Return (X, Y) of the center of cell containing provided text 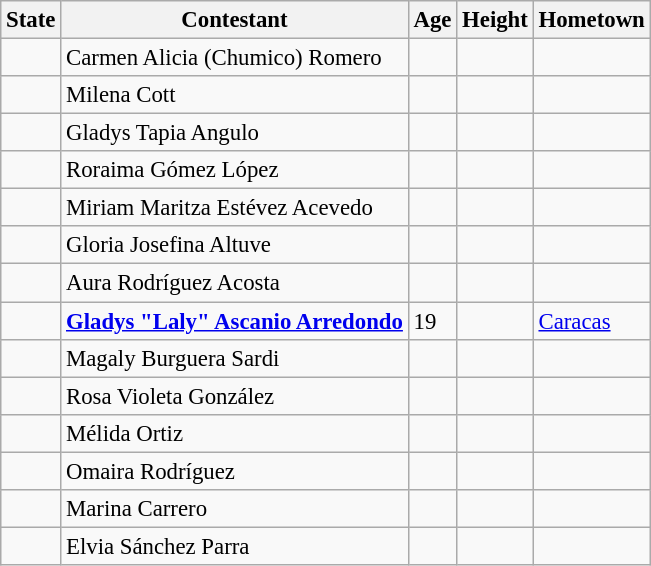
Rosa Violeta González (235, 396)
19 (432, 321)
Mélida Ortiz (235, 433)
Contestant (235, 20)
Gladys Tapia Angulo (235, 133)
Aura Rodríguez Acosta (235, 283)
Age (432, 20)
Milena Cott (235, 95)
Caracas (592, 321)
Marina Carrero (235, 509)
Roraima Gómez López (235, 170)
Gladys "Laly" Ascanio Arredondo (235, 321)
Miriam Maritza Estévez Acevedo (235, 208)
Elvia Sánchez Parra (235, 546)
Magaly Burguera Sardi (235, 358)
Height (495, 20)
Gloria Josefina Altuve (235, 245)
Hometown (592, 20)
Omaira Rodríguez (235, 471)
State (31, 20)
Carmen Alicia (Chumico) Romero (235, 58)
